Return the (x, y) coordinate for the center point of the cell that contains the specified text.  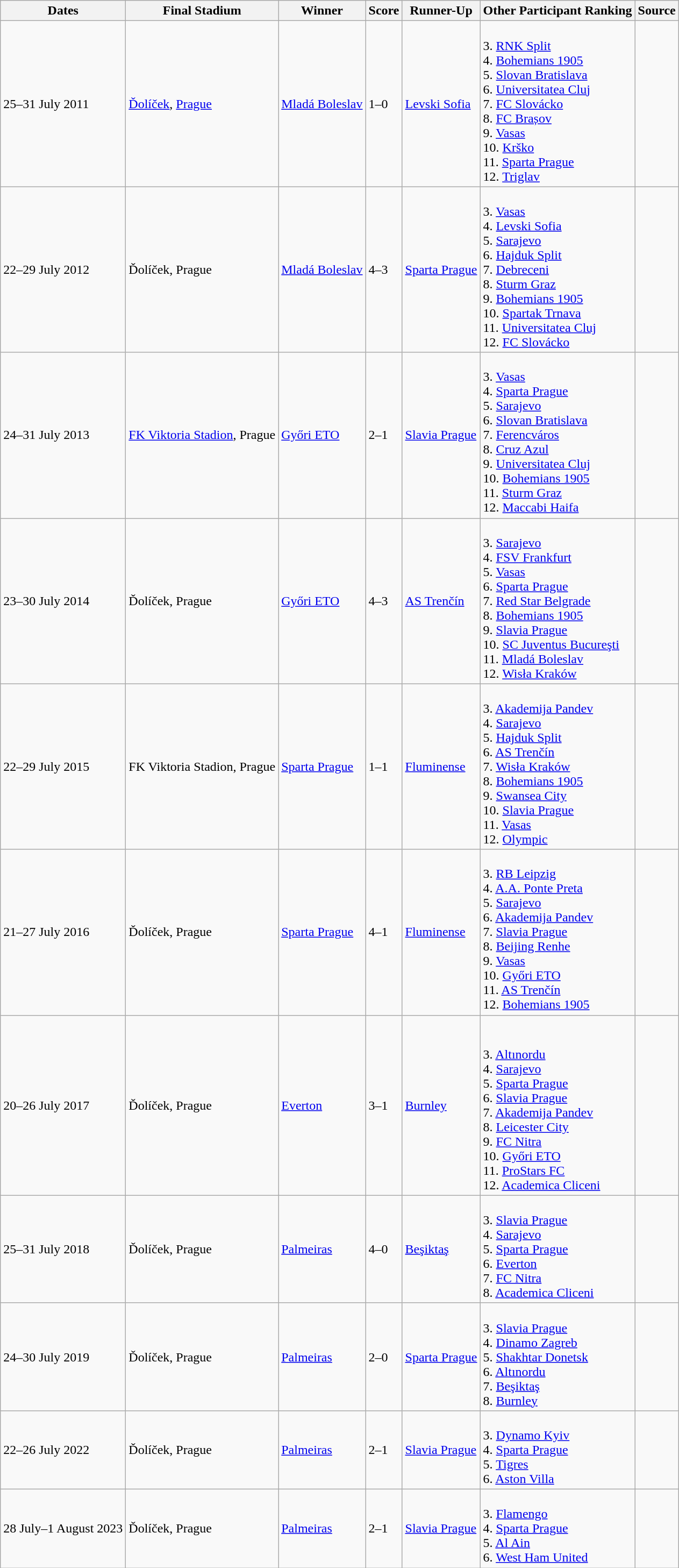
1–1 (384, 767)
Other Participant Ranking (558, 11)
AS Trenčín (441, 601)
25–31 July 2011 (63, 104)
3. Slavia Prague 4. Dinamo Zagreb 5. Shakhtar Donetsk 6. Altınordu 7. Beşiktaş 8. Burnley (558, 1357)
24–31 July 2013 (63, 435)
Source (657, 11)
Runner-Up (441, 11)
25–31 July 2018 (63, 1249)
2–0 (384, 1357)
4–1 (384, 932)
Winner (322, 11)
4–0 (384, 1249)
28 July–1 August 2023 (63, 1528)
3–1 (384, 1105)
Final Stadium (202, 11)
Beşiktaş (441, 1249)
3. Flamengo 4. Sparta Prague 5. Al Ain 6. West Ham United (558, 1528)
23–30 July 2014 (63, 601)
22–29 July 2015 (63, 767)
22–29 July 2012 (63, 269)
22–26 July 2022 (63, 1450)
1–0 (384, 104)
Levski Sofia (441, 104)
Everton (322, 1105)
Dates (63, 11)
21–27 July 2016 (63, 932)
3. Dynamo Kyiv 4. Sparta Prague 5. Tigres 6. Aston Villa (558, 1450)
24–30 July 2019 (63, 1357)
20–26 July 2017 (63, 1105)
Score (384, 11)
Burnley (441, 1105)
3. Slavia Prague 4. Sarajevo 5. Sparta Prague 6. Everton 7. FC Nitra 8. Academica Cliceni (558, 1249)
